Search for the cell housing the specified text and yield its [X, Y] center coordinate. 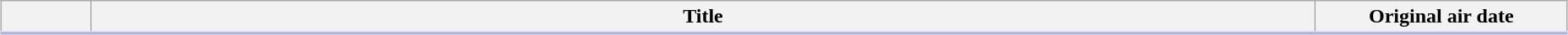
Original air date [1441, 17]
Title [703, 17]
